Extract the (x, y) coordinate from the center of the cell holding the provided text.  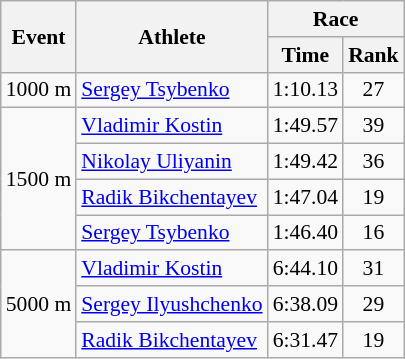
Time (306, 55)
31 (374, 269)
39 (374, 126)
1:49.57 (306, 126)
Race (336, 19)
6:38.09 (306, 304)
27 (374, 90)
Athlete (172, 36)
6:31.47 (306, 340)
1:47.04 (306, 197)
1000 m (38, 90)
Rank (374, 55)
Event (38, 36)
1:10.13 (306, 90)
36 (374, 162)
1:49.42 (306, 162)
5000 m (38, 304)
16 (374, 233)
Nikolay Uliyanin (172, 162)
29 (374, 304)
1500 m (38, 179)
1:46.40 (306, 233)
6:44.10 (306, 269)
Sergey Ilyushchenko (172, 304)
